Pinpoint the cell where the given text exists, returning its (X, Y) midpoint coordinate. 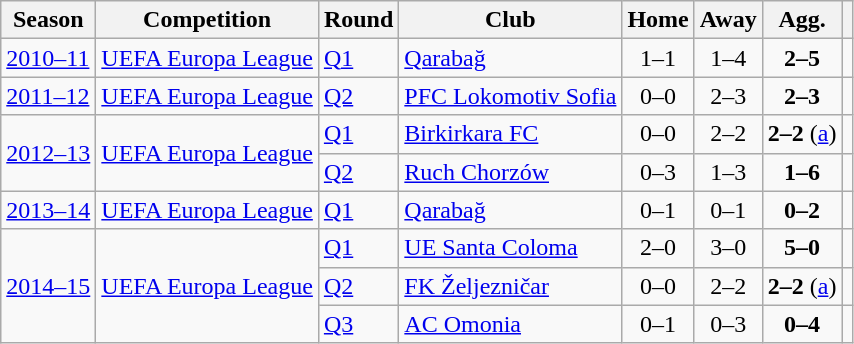
AC Omonia (510, 324)
2012–13 (48, 153)
0–4 (802, 324)
0–2 (802, 210)
3–0 (728, 248)
2011–12 (48, 96)
Round (358, 20)
5–0 (802, 248)
2013–14 (48, 210)
FK Željezničar (510, 286)
Ruch Chorzów (510, 172)
Home (658, 20)
1–3 (728, 172)
Away (728, 20)
1–1 (658, 58)
Club (510, 20)
Birkirkara FC (510, 134)
UE Santa Coloma (510, 248)
Agg. (802, 20)
PFC Lokomotiv Sofia (510, 96)
2–0 (658, 248)
2–5 (802, 58)
Competition (208, 20)
Season (48, 20)
1–6 (802, 172)
1–4 (728, 58)
Q3 (358, 324)
2010–11 (48, 58)
2014–15 (48, 286)
